Extract the [X, Y] coordinate from the center of the cell holding the provided text.  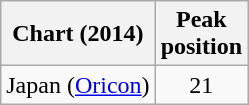
21 [201, 85]
Chart (2014) [78, 34]
Japan (Oricon) [78, 85]
Peakposition [201, 34]
